Search for the cell housing the specified text and yield its [x, y] center coordinate. 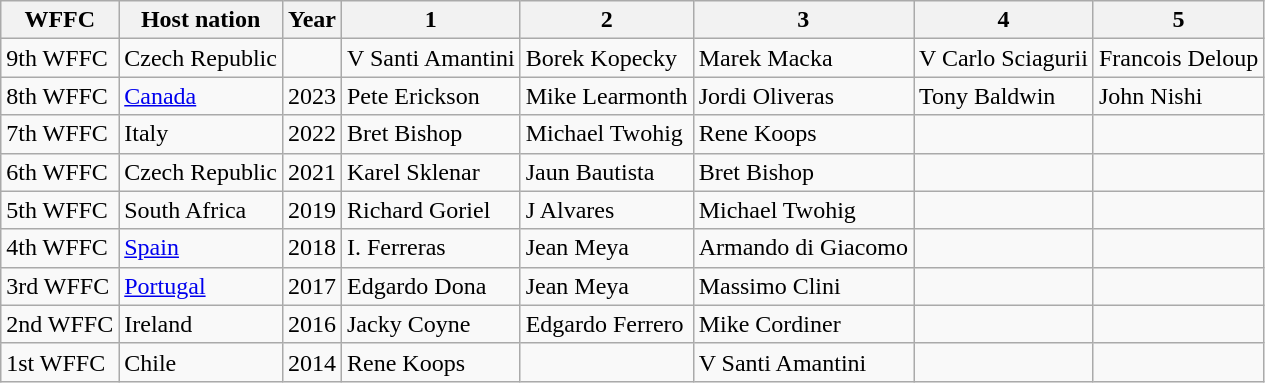
Karel Sklenar [430, 172]
I. Ferreras [430, 248]
Pete Erickson [430, 96]
V Carlo Sciagurii [1004, 58]
Spain [201, 248]
Massimo Clini [803, 286]
6th WFFC [60, 172]
9th WFFC [60, 58]
1st WFFC [60, 362]
Year [312, 20]
Host nation [201, 20]
Jordi Oliveras [803, 96]
Ireland [201, 324]
Marek Macka [803, 58]
Jacky Coyne [430, 324]
5th WFFC [60, 210]
Mike Learmonth [606, 96]
1 [430, 20]
2022 [312, 134]
5 [1178, 20]
Francois Deloup [1178, 58]
2nd WFFC [60, 324]
WFFC [60, 20]
2018 [312, 248]
2016 [312, 324]
Italy [201, 134]
Jaun Bautista [606, 172]
Portugal [201, 286]
2014 [312, 362]
J Alvares [606, 210]
4th WFFC [60, 248]
2023 [312, 96]
Chile [201, 362]
Richard Goriel [430, 210]
Edgardo Dona [430, 286]
Edgardo Ferrero [606, 324]
Tony Baldwin [1004, 96]
Canada [201, 96]
2019 [312, 210]
4 [1004, 20]
Borek Kopecky [606, 58]
Mike Cordiner [803, 324]
2021 [312, 172]
3rd WFFC [60, 286]
8th WFFC [60, 96]
2 [606, 20]
John Nishi [1178, 96]
7th WFFC [60, 134]
South Africa [201, 210]
Armando di Giacomo [803, 248]
3 [803, 20]
2017 [312, 286]
